Provide the [X, Y] coordinate of the cell's center where the given text is located.  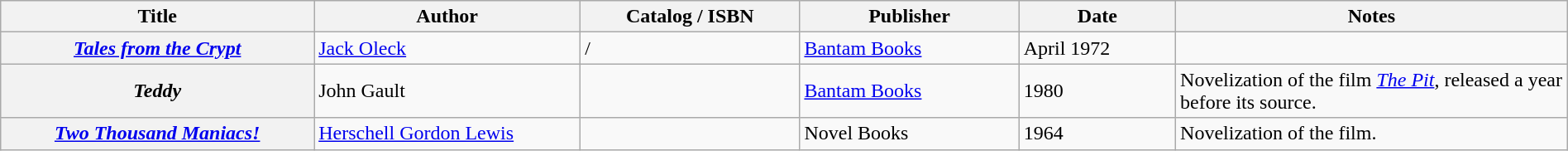
Tales from the Crypt [157, 48]
Teddy [157, 91]
Date [1097, 17]
Catalog / ISBN [690, 17]
Notes [1372, 17]
Author [447, 17]
Jack Oleck [447, 48]
Title [157, 17]
John Gault [447, 91]
Herschell Gordon Lewis [447, 134]
Novelization of the film. [1372, 134]
1980 [1097, 91]
April 1972 [1097, 48]
1964 [1097, 134]
Publisher [910, 17]
/ [690, 48]
Two Thousand Maniacs! [157, 134]
Novel Books [910, 134]
Novelization of the film The Pit, released a year before its source. [1372, 91]
